Output the (x, y) coordinate of the center of the cell containing the given text.  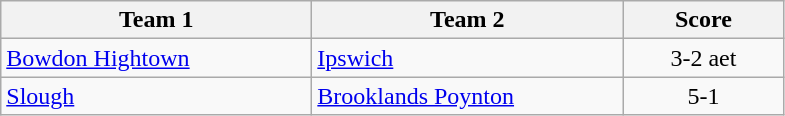
Team 2 (468, 20)
3-2 aet (704, 58)
Brooklands Poynton (468, 96)
Team 1 (156, 20)
5-1 (704, 96)
Score (704, 20)
Ipswich (468, 58)
Slough (156, 96)
Bowdon Hightown (156, 58)
